Provide the [X, Y] coordinate of the cell's center where the given text is located.  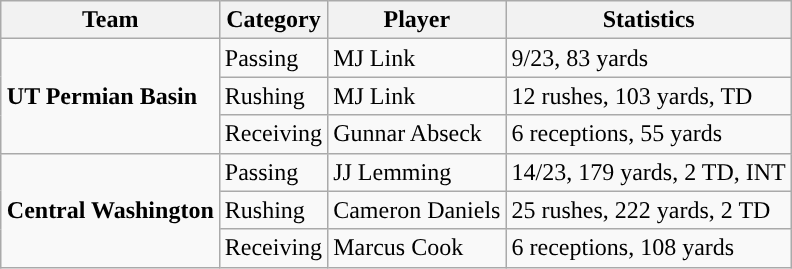
6 receptions, 55 yards [648, 134]
Central Washington [110, 210]
14/23, 179 yards, 2 TD, INT [648, 172]
25 rushes, 222 yards, 2 TD [648, 210]
Marcus Cook [417, 248]
9/23, 83 yards [648, 58]
Cameron Daniels [417, 210]
JJ Lemming [417, 172]
Statistics [648, 20]
Category [273, 20]
6 receptions, 108 yards [648, 248]
UT Permian Basin [110, 96]
Gunnar Abseck [417, 134]
12 rushes, 103 yards, TD [648, 96]
Team [110, 20]
Player [417, 20]
